Pinpoint the cell where the given text exists, returning its (X, Y) midpoint coordinate. 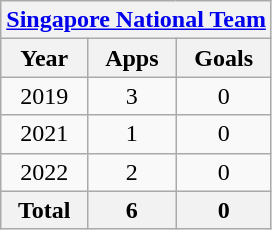
1 (132, 134)
Total (44, 210)
Apps (132, 58)
2021 (44, 134)
3 (132, 96)
Singapore National Team (136, 20)
Goals (224, 58)
6 (132, 210)
Year (44, 58)
2019 (44, 96)
2 (132, 172)
2022 (44, 172)
